Scan for the cell matching the given text and deliver its (x, y) coordinate at center. 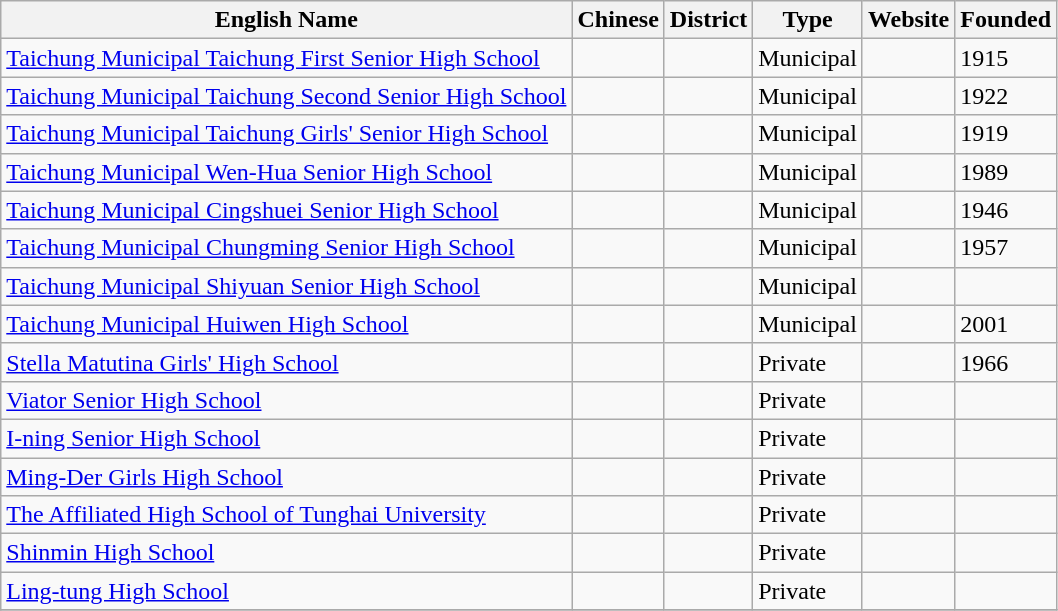
1946 (1006, 210)
The Affiliated High School of Tunghai University (286, 515)
Stella Matutina Girls' High School (286, 362)
1922 (1006, 96)
English Name (286, 20)
2001 (1006, 324)
District (708, 20)
I-ning Senior High School (286, 438)
1915 (1006, 58)
Ming-Der Girls High School (286, 477)
1957 (1006, 248)
1919 (1006, 134)
Taichung Municipal Chungming Senior High School (286, 248)
Shinmin High School (286, 553)
Taichung Municipal Huiwen High School (286, 324)
Website (908, 20)
Taichung Municipal Cingshuei Senior High School (286, 210)
Taichung Municipal Taichung Second Senior High School (286, 96)
Taichung Municipal Taichung First Senior High School (286, 58)
Viator Senior High School (286, 400)
Chinese (618, 20)
Taichung Municipal Taichung Girls' Senior High School (286, 134)
Taichung Municipal Wen-Hua Senior High School (286, 172)
Ling-tung High School (286, 591)
Founded (1006, 20)
Type (808, 20)
Taichung Municipal Shiyuan Senior High School (286, 286)
1989 (1006, 172)
1966 (1006, 362)
